Scan for the cell matching the given text and deliver its (x, y) coordinate at center. 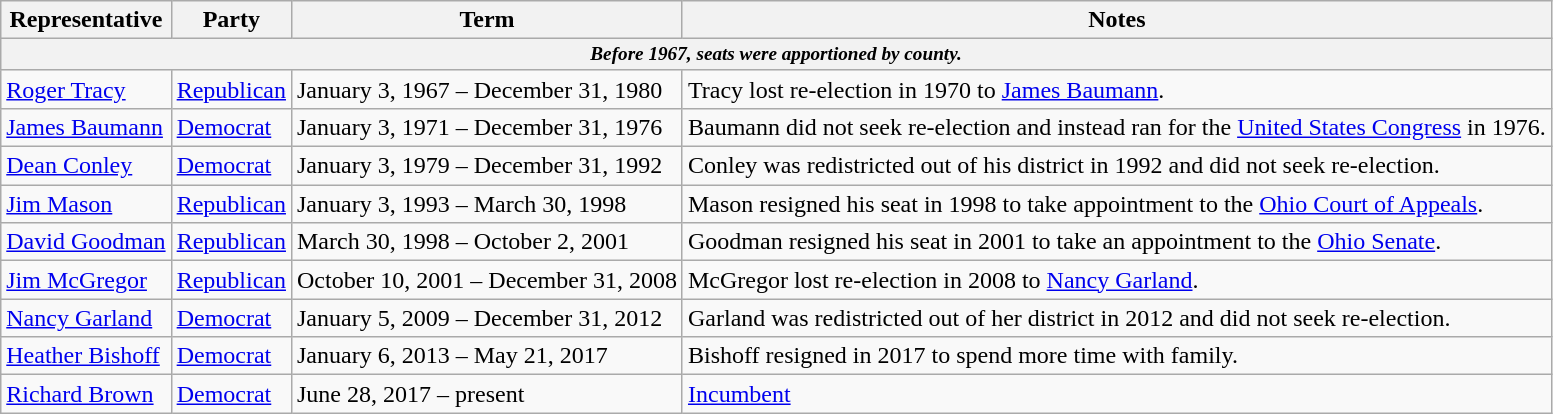
Tracy lost re-election in 1970 to James Baumann. (1116, 89)
Representative (86, 20)
March 30, 1998 – October 2, 2001 (486, 242)
October 10, 2001 – December 31, 2008 (486, 280)
January 3, 1993 – March 30, 1998 (486, 204)
January 5, 2009 – December 31, 2012 (486, 318)
January 3, 1979 – December 31, 1992 (486, 166)
June 28, 2017 – present (486, 394)
Notes (1116, 20)
McGregor lost re-election in 2008 to Nancy Garland. (1116, 280)
Roger Tracy (86, 89)
Baumann did not seek re-election and instead ran for the United States Congress in 1976. (1116, 128)
James Baumann (86, 128)
Goodman resigned his seat in 2001 to take an appointment to the Ohio Senate. (1116, 242)
Dean Conley (86, 166)
January 6, 2013 – May 21, 2017 (486, 356)
Garland was redistricted out of her district in 2012 and did not seek re-election. (1116, 318)
Heather Bishoff (86, 356)
Nancy Garland (86, 318)
Term (486, 20)
Bishoff resigned in 2017 to spend more time with family. (1116, 356)
Before 1967, seats were apportioned by county. (776, 55)
Richard Brown (86, 394)
January 3, 1971 – December 31, 1976 (486, 128)
Incumbent (1116, 394)
David Goodman (86, 242)
Mason resigned his seat in 1998 to take appointment to the Ohio Court of Appeals. (1116, 204)
Jim Mason (86, 204)
Jim McGregor (86, 280)
Party (231, 20)
Conley was redistricted out of his district in 1992 and did not seek re-election. (1116, 166)
January 3, 1967 – December 31, 1980 (486, 89)
